Identify which cell holds the provided text, then report its (x, y) central coordinate. 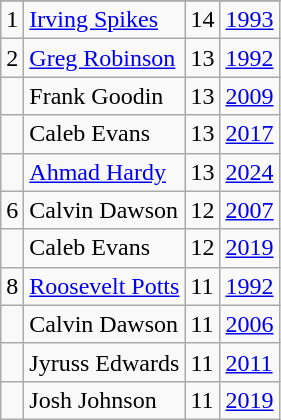
2011 (250, 362)
2017 (250, 134)
Josh Johnson (104, 400)
6 (12, 210)
Ahmad Hardy (104, 172)
2006 (250, 324)
Jyruss Edwards (104, 362)
Irving Spikes (104, 20)
Frank Goodin (104, 96)
1993 (250, 20)
14 (202, 20)
2024 (250, 172)
2009 (250, 96)
2 (12, 58)
Roosevelt Potts (104, 286)
2007 (250, 210)
Greg Robinson (104, 58)
1 (12, 20)
8 (12, 286)
